Search for the cell housing the specified text and yield its (x, y) center coordinate. 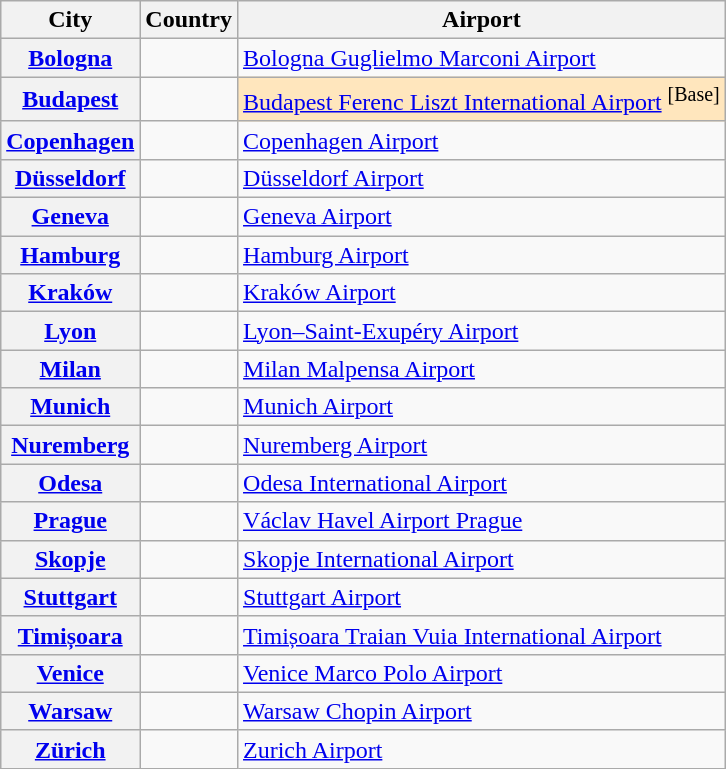
Bologna Guglielmo Marconi Airport (482, 58)
Lyon–Saint-Exupéry Airport (482, 331)
Country (189, 20)
Geneva (70, 217)
Prague (70, 521)
Copenhagen Airport (482, 140)
Bologna (70, 58)
Timișoara (70, 635)
Odesa (70, 483)
Skopje International Airport (482, 559)
Milan (70, 369)
Hamburg (70, 255)
Munich (70, 407)
Stuttgart Airport (482, 597)
Venice Marco Polo Airport (482, 673)
Lyon (70, 331)
Düsseldorf Airport (482, 178)
Warsaw Chopin Airport (482, 711)
Geneva Airport (482, 217)
City (70, 20)
Skopje (70, 559)
Munich Airport (482, 407)
Nuremberg Airport (482, 445)
Timișoara Traian Vuia International Airport (482, 635)
Copenhagen (70, 140)
Hamburg Airport (482, 255)
Airport (482, 20)
Budapest Ferenc Liszt International Airport [Base] (482, 100)
Stuttgart (70, 597)
Kraków (70, 293)
Milan Malpensa Airport (482, 369)
Düsseldorf (70, 178)
Zürich (70, 749)
Václav Havel Airport Prague (482, 521)
Venice (70, 673)
Nuremberg (70, 445)
Warsaw (70, 711)
Odesa International Airport (482, 483)
Kraków Airport (482, 293)
Budapest (70, 100)
Zurich Airport (482, 749)
